Locate the cell with the specified text and output its [X, Y] center coordinate. 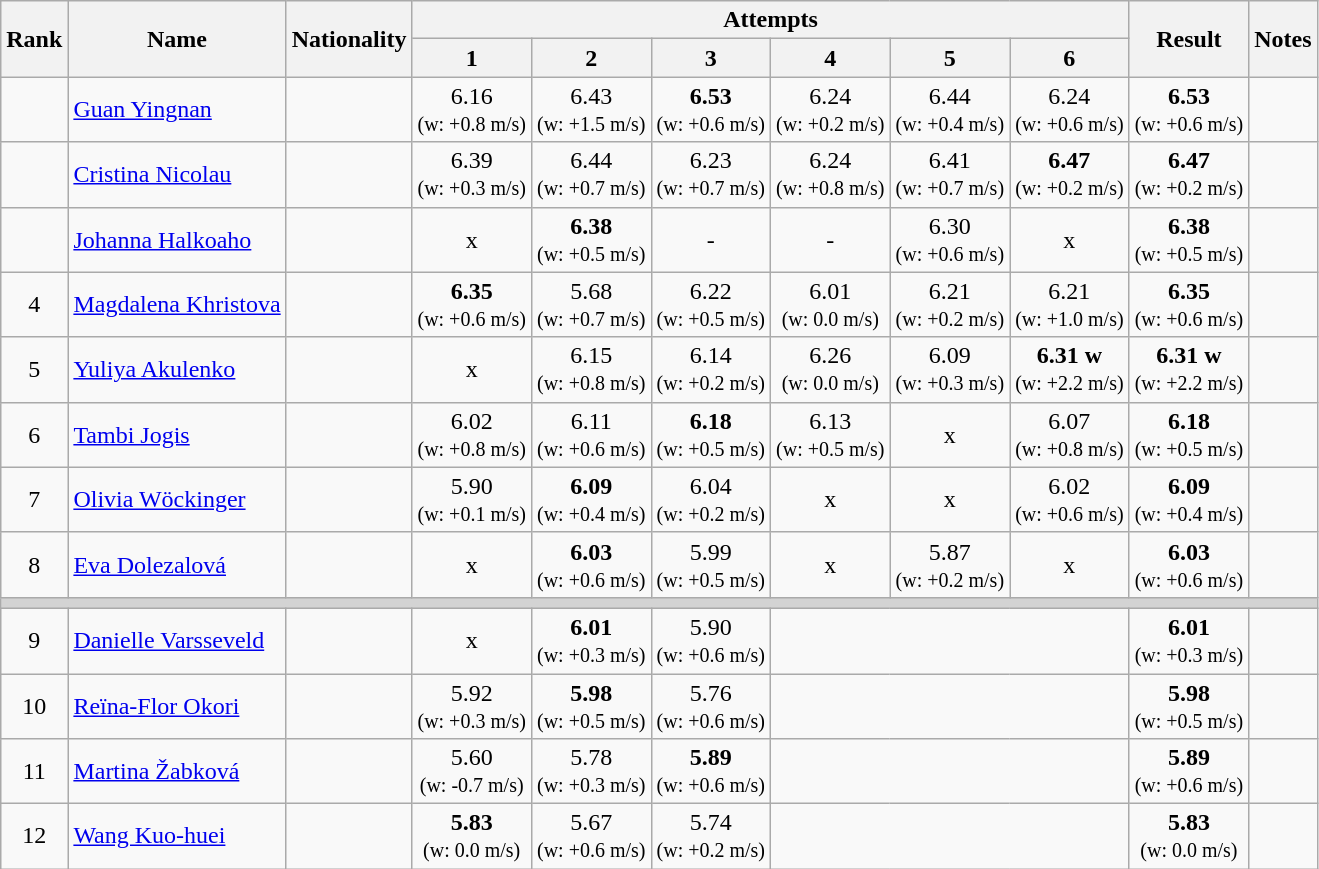
6.53(w: +0.6 m/s) [711, 110]
Rank [34, 39]
Eva Dolezalová [177, 564]
7 [34, 500]
Cristina Nicolau [177, 174]
6.09(w: +0.4 m/s) [591, 500]
2 [591, 58]
5.90(w: +0.1 m/s) [472, 500]
Name [177, 39]
6.21(w: +0.2 m/s) [950, 304]
5.83 (w: 0.0 m/s) [1189, 836]
5.60(w: -0.7 m/s) [472, 772]
6.15(w: +0.8 m/s) [591, 370]
6.44(w: +0.7 m/s) [591, 174]
Notes [1283, 39]
5.76(w: +0.6 m/s) [711, 706]
6.03 (w: +0.6 m/s) [1189, 564]
6.14(w: +0.2 m/s) [711, 370]
Wang Kuo-huei [177, 836]
11 [34, 772]
5.68(w: +0.7 m/s) [591, 304]
Magdalena Khristova [177, 304]
10 [34, 706]
5.74(w: +0.2 m/s) [711, 836]
12 [34, 836]
Johanna Halkoaho [177, 240]
6.03(w: +0.6 m/s) [591, 564]
5.90(w: +0.6 m/s) [711, 640]
6.38 (w: +0.5 m/s) [1189, 240]
5.92(w: +0.3 m/s) [472, 706]
5.87(w: +0.2 m/s) [950, 564]
6.02(w: +0.6 m/s) [1070, 500]
Danielle Varsseveld [177, 640]
5.99(w: +0.5 m/s) [711, 564]
Guan Yingnan [177, 110]
8 [34, 564]
6.18(w: +0.5 m/s) [711, 434]
3 [711, 58]
6.44(w: +0.4 m/s) [950, 110]
5.78(w: +0.3 m/s) [591, 772]
6.02(w: +0.8 m/s) [472, 434]
Reïna-Flor Okori [177, 706]
6.16(w: +0.8 m/s) [472, 110]
6.07(w: +0.8 m/s) [1070, 434]
6.41(w: +0.7 m/s) [950, 174]
Attempts [770, 20]
5.98 (w: +0.5 m/s) [1189, 706]
Olivia Wöckinger [177, 500]
Yuliya Akulenko [177, 370]
5.89(w: +0.6 m/s) [711, 772]
6.35(w: +0.6 m/s) [472, 304]
Martina Žabková [177, 772]
Tambi Jogis [177, 434]
1 [472, 58]
6.21(w: +1.0 m/s) [1070, 304]
6.35 (w: +0.6 m/s) [1189, 304]
6.09(w: +0.3 m/s) [950, 370]
6.47(w: +0.2 m/s) [1070, 174]
6.23(w: +0.7 m/s) [711, 174]
9 [34, 640]
6.24(w: +0.8 m/s) [831, 174]
6.24(w: +0.6 m/s) [1070, 110]
6.53 (w: +0.6 m/s) [1189, 110]
6.22(w: +0.5 m/s) [711, 304]
6.13(w: +0.5 m/s) [831, 434]
6.30(w: +0.6 m/s) [950, 240]
6.24(w: +0.2 m/s) [831, 110]
6.47 (w: +0.2 m/s) [1189, 174]
6.18 (w: +0.5 m/s) [1189, 434]
6.11(w: +0.6 m/s) [591, 434]
6.39(w: +0.3 m/s) [472, 174]
6.01(w: 0.0 m/s) [831, 304]
5.98(w: +0.5 m/s) [591, 706]
6.43(w: +1.5 m/s) [591, 110]
6.01 (w: +0.3 m/s) [1189, 640]
6.01(w: +0.3 m/s) [591, 640]
5.89 (w: +0.6 m/s) [1189, 772]
6.38(w: +0.5 m/s) [591, 240]
Nationality [349, 39]
6.09 (w: +0.4 m/s) [1189, 500]
Result [1189, 39]
5.83(w: 0.0 m/s) [472, 836]
6.26(w: 0.0 m/s) [831, 370]
5.67(w: +0.6 m/s) [591, 836]
6.04(w: +0.2 m/s) [711, 500]
